Search for the cell housing the specified text and yield its [x, y] center coordinate. 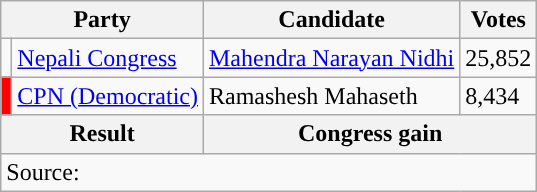
Votes [498, 20]
8,434 [498, 96]
Mahendra Narayan Nidhi [331, 58]
Party [102, 20]
Result [102, 134]
25,852 [498, 58]
CPN (Democratic) [108, 96]
Congress gain [370, 134]
Candidate [331, 20]
Source: [269, 172]
Nepali Congress [108, 58]
Ramashesh Mahaseth [331, 96]
